From the cell containing the given text, extract its center point as [x, y] coordinate. 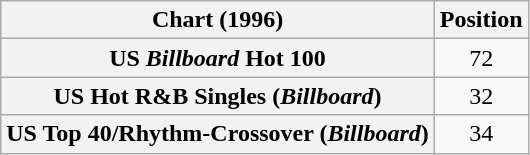
72 [481, 58]
32 [481, 96]
US Top 40/Rhythm-Crossover (Billboard) [218, 134]
Position [481, 20]
34 [481, 134]
US Billboard Hot 100 [218, 58]
US Hot R&B Singles (Billboard) [218, 96]
Chart (1996) [218, 20]
